Determine the (X, Y) coordinate at the center of the cell enclosing the given text.  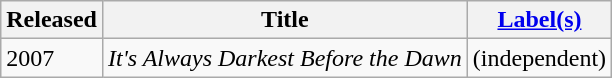
2007 (52, 58)
It's Always Darkest Before the Dawn (284, 58)
(independent) (539, 58)
Released (52, 20)
Title (284, 20)
Label(s) (539, 20)
